Detect which cell encompasses the target text, then output its [X, Y] center coordinate. 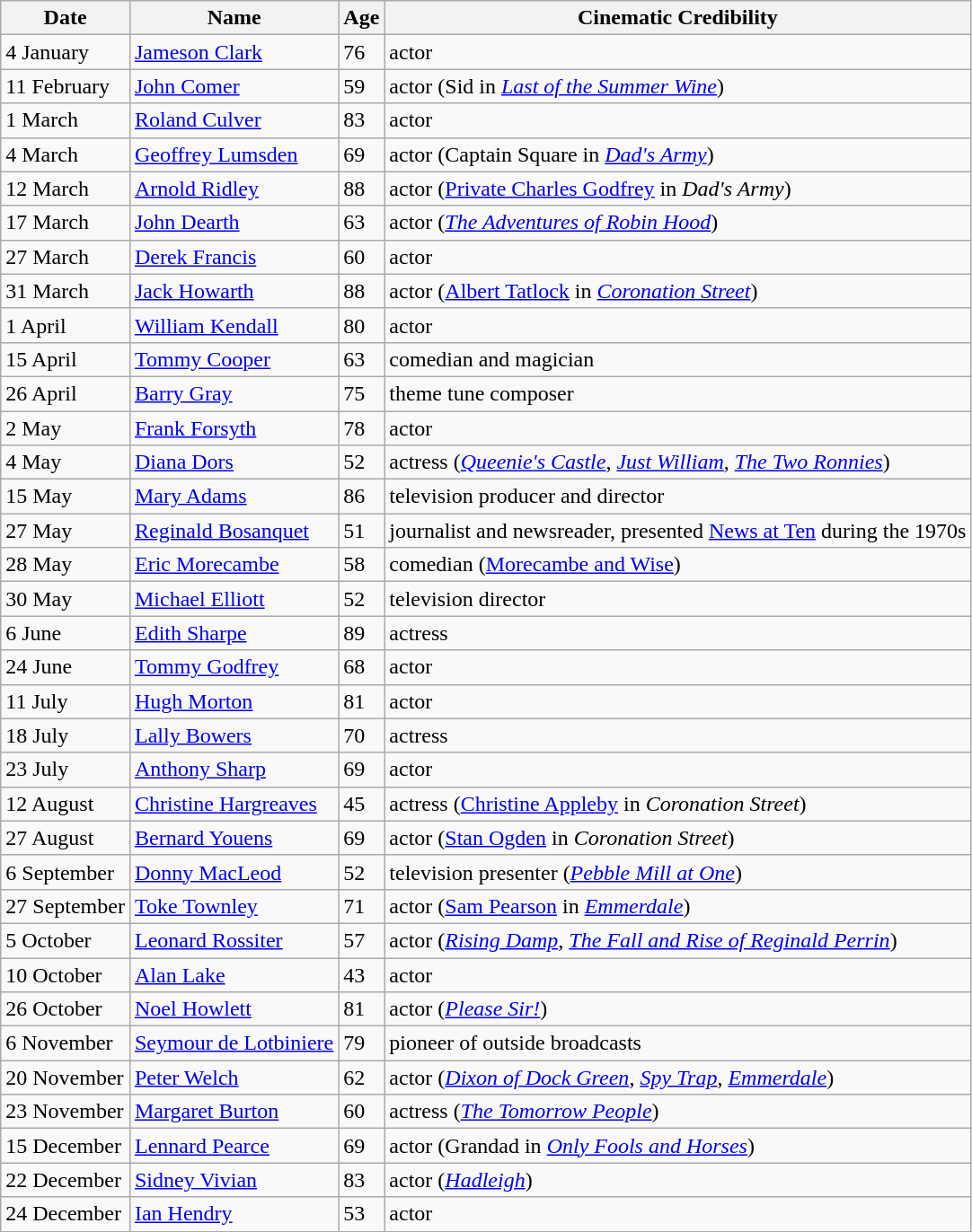
Jack Howarth [234, 291]
comedian (Morecambe and Wise) [677, 565]
12 August [66, 804]
78 [361, 428]
45 [361, 804]
4 March [66, 154]
Roland Culver [234, 120]
actor (Sid in Last of the Summer Wine) [677, 86]
Derek Francis [234, 257]
Sidney Vivian [234, 1180]
Eric Morecambe [234, 565]
John Comer [234, 86]
actor (Albert Tatlock in Coronation Street) [677, 291]
20 November [66, 1078]
70 [361, 735]
Date [66, 18]
Tommy Godfrey [234, 667]
actor (Please Sir!) [677, 1009]
Name [234, 18]
22 December [66, 1180]
Lally Bowers [234, 735]
Christine Hargreaves [234, 804]
24 December [66, 1214]
Jameson Clark [234, 52]
4 January [66, 52]
43 [361, 974]
27 August [66, 838]
actor (Dixon of Dock Green, Spy Trap, Emmerdale) [677, 1078]
4 May [66, 462]
Ian Hendry [234, 1214]
6 June [66, 633]
80 [361, 325]
journalist and newsreader, presented News at Ten during the 1970s [677, 531]
31 March [66, 291]
15 December [66, 1146]
pioneer of outside broadcasts [677, 1043]
89 [361, 633]
26 October [66, 1009]
theme tune composer [677, 393]
Mary Adams [234, 497]
Lennard Pearce [234, 1146]
Frank Forsyth [234, 428]
58 [361, 565]
actor (Private Charles Godfrey in Dad's Army) [677, 189]
actor (Stan Ogden in Coronation Street) [677, 838]
Michael Elliott [234, 599]
15 May [66, 497]
actor (The Adventures of Robin Hood) [677, 223]
Barry Gray [234, 393]
television producer and director [677, 497]
11 July [66, 701]
23 July [66, 770]
Toke Townley [234, 906]
Edith Sharpe [234, 633]
11 February [66, 86]
17 March [66, 223]
28 May [66, 565]
79 [361, 1043]
Arnold Ridley [234, 189]
15 April [66, 359]
television director [677, 599]
Donny MacLeod [234, 872]
75 [361, 393]
24 June [66, 667]
Noel Howlett [234, 1009]
12 March [66, 189]
10 October [66, 974]
Seymour de Lotbiniere [234, 1043]
actor (Hadleigh) [677, 1180]
Diana Dors [234, 462]
William Kendall [234, 325]
actress (Queenie's Castle, Just William, The Two Ronnies) [677, 462]
actor (Grandad in Only Fools and Horses) [677, 1146]
actress (Christine Appleby in Coronation Street) [677, 804]
Anthony Sharp [234, 770]
27 September [66, 906]
Tommy Cooper [234, 359]
57 [361, 940]
Bernard Youens [234, 838]
Reginald Bosanquet [234, 531]
62 [361, 1078]
23 November [66, 1112]
71 [361, 906]
Hugh Morton [234, 701]
18 July [66, 735]
68 [361, 667]
1 April [66, 325]
76 [361, 52]
30 May [66, 599]
comedian and magician [677, 359]
51 [361, 531]
1 March [66, 120]
actor (Captain Square in Dad's Army) [677, 154]
Age [361, 18]
2 May [66, 428]
Leonard Rossiter [234, 940]
27 March [66, 257]
Geoffrey Lumsden [234, 154]
Margaret Burton [234, 1112]
6 November [66, 1043]
Alan Lake [234, 974]
53 [361, 1214]
5 October [66, 940]
27 May [66, 531]
86 [361, 497]
Peter Welch [234, 1078]
John Dearth [234, 223]
6 September [66, 872]
59 [361, 86]
26 April [66, 393]
actor (Sam Pearson in Emmerdale) [677, 906]
actress (The Tomorrow People) [677, 1112]
actor (Rising Damp, The Fall and Rise of Reginald Perrin) [677, 940]
television presenter (Pebble Mill at One) [677, 872]
Cinematic Credibility [677, 18]
